Find where the given text appears and provide that cell's center as (x, y) coordinate. 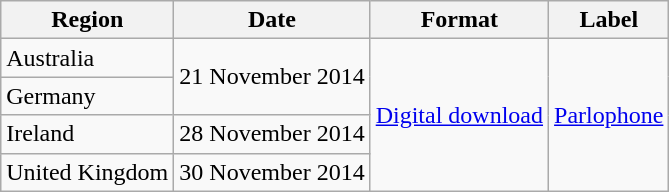
Label (609, 20)
30 November 2014 (272, 172)
21 November 2014 (272, 77)
Format (459, 20)
28 November 2014 (272, 134)
Australia (88, 58)
United Kingdom (88, 172)
Region (88, 20)
Germany (88, 96)
Parlophone (609, 115)
Ireland (88, 134)
Date (272, 20)
Digital download (459, 115)
